Detect which cell encompasses the target text, then output its [x, y] center coordinate. 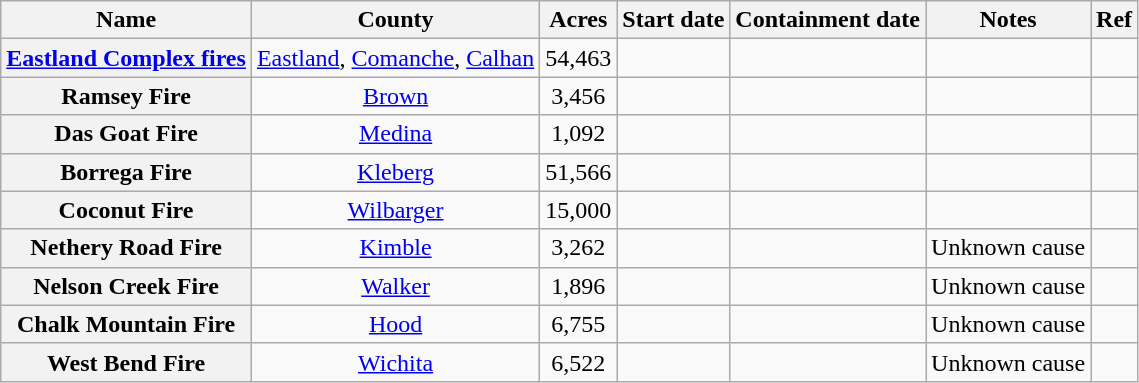
Containment date [828, 20]
Kimble [395, 248]
54,463 [578, 58]
Ramsey Fire [126, 96]
Borrega Fire [126, 172]
3,262 [578, 248]
Notes [1008, 20]
Start date [674, 20]
1,092 [578, 134]
Brown [395, 96]
6,755 [578, 324]
51,566 [578, 172]
Nelson Creek Fire [126, 286]
3,456 [578, 96]
1,896 [578, 286]
Das Goat Fire [126, 134]
Wichita [395, 362]
Name [126, 20]
Kleberg [395, 172]
County [395, 20]
Coconut Fire [126, 210]
Ref [1114, 20]
Walker [395, 286]
Chalk Mountain Fire [126, 324]
Acres [578, 20]
15,000 [578, 210]
Medina [395, 134]
Nethery Road Fire [126, 248]
Eastland, Comanche, Calhan [395, 58]
Eastland Complex fires [126, 58]
West Bend Fire [126, 362]
Wilbarger [395, 210]
6,522 [578, 362]
Hood [395, 324]
